Locate the cell with the specified text and output its [X, Y] center coordinate. 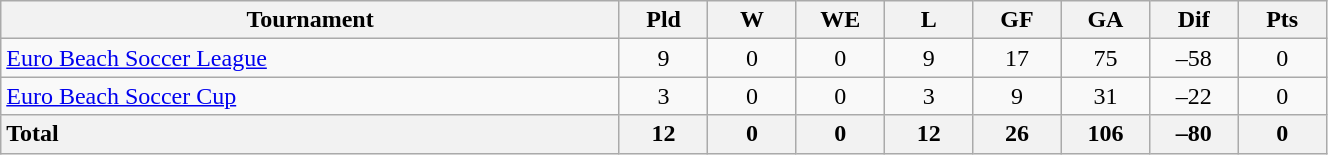
L [928, 20]
Dif [1194, 20]
26 [1017, 134]
–80 [1194, 134]
GA [1105, 20]
Tournament [310, 20]
17 [1017, 58]
WE [840, 20]
106 [1105, 134]
W [752, 20]
GF [1017, 20]
75 [1105, 58]
Total [310, 134]
–22 [1194, 96]
Euro Beach Soccer League [310, 58]
Pts [1282, 20]
–58 [1194, 58]
Euro Beach Soccer Cup [310, 96]
Pld [663, 20]
31 [1105, 96]
